Pinpoint the cell where the given text exists, returning its [x, y] midpoint coordinate. 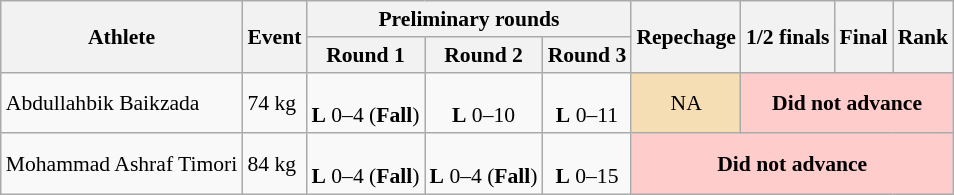
Round 1 [365, 55]
Athlete [122, 36]
NA [686, 102]
84 kg [274, 164]
Event [274, 36]
Repechage [686, 36]
L 0–15 [588, 164]
1/2 finals [788, 36]
Final [863, 36]
Round 2 [484, 55]
Mohammad Ashraf Timori [122, 164]
Abdullahbik Baikzada [122, 102]
Round 3 [588, 55]
74 kg [274, 102]
Preliminary rounds [468, 19]
L 0–11 [588, 102]
L 0–10 [484, 102]
Rank [924, 36]
